Determine the (x, y) coordinate at the center of the cell enclosing the given text.  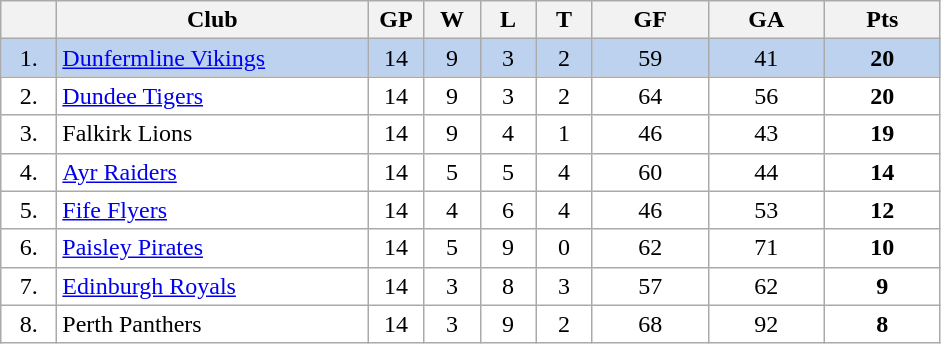
71 (766, 248)
60 (650, 172)
Dunfermline Vikings (212, 58)
1 (564, 134)
Pts (882, 20)
53 (766, 210)
5. (29, 210)
1. (29, 58)
Edinburgh Royals (212, 286)
L (508, 20)
56 (766, 96)
W (452, 20)
Perth Panthers (212, 324)
6. (29, 248)
44 (766, 172)
64 (650, 96)
T (564, 20)
2. (29, 96)
0 (564, 248)
12 (882, 210)
GF (650, 20)
Falkirk Lions (212, 134)
Club (212, 20)
19 (882, 134)
4. (29, 172)
3. (29, 134)
8. (29, 324)
Dundee Tigers (212, 96)
GA (766, 20)
Fife Flyers (212, 210)
92 (766, 324)
57 (650, 286)
6 (508, 210)
10 (882, 248)
68 (650, 324)
59 (650, 58)
GP (396, 20)
43 (766, 134)
7. (29, 286)
Ayr Raiders (212, 172)
41 (766, 58)
Paisley Pirates (212, 248)
